Provide the (x, y) coordinate of the cell's center where the given text is located.  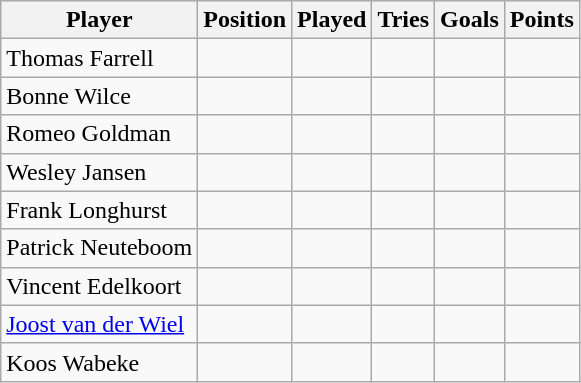
Thomas Farrell (100, 58)
Played (332, 20)
Tries (404, 20)
Wesley Jansen (100, 172)
Position (245, 20)
Koos Wabeke (100, 362)
Bonne Wilce (100, 96)
Frank Longhurst (100, 210)
Player (100, 20)
Joost van der Wiel (100, 324)
Goals (470, 20)
Vincent Edelkoort (100, 286)
Patrick Neuteboom (100, 248)
Romeo Goldman (100, 134)
Points (542, 20)
